Return [X, Y] of the center of cell containing provided text 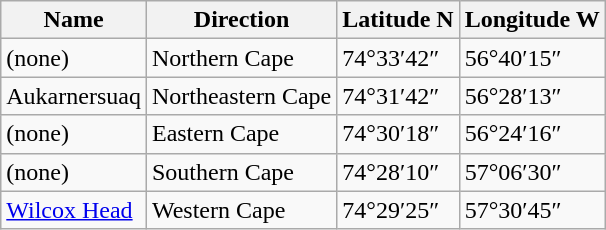
74°30′18″ [398, 134]
57°06′30″ [532, 172]
74°31′42″ [398, 96]
Latitude N [398, 20]
74°29′25″ [398, 210]
56°28′13″ [532, 96]
Eastern Cape [241, 134]
Northern Cape [241, 58]
Northeastern Cape [241, 96]
Southern Cape [241, 172]
Name [74, 20]
Longitude W [532, 20]
56°24′16″ [532, 134]
57°30′45″ [532, 210]
74°28′10″ [398, 172]
56°40′15″ [532, 58]
Western Cape [241, 210]
Direction [241, 20]
Aukarnersuaq [74, 96]
74°33′42″ [398, 58]
Wilcox Head [74, 210]
